Find where the given text appears and provide that cell's center as [X, Y] coordinate. 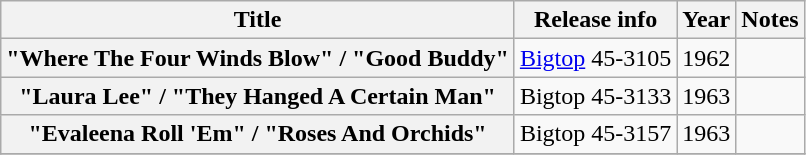
Bigtop 45-3133 [595, 96]
Notes [770, 20]
"Where The Four Winds Blow" / "Good Buddy" [258, 58]
Year [706, 20]
Release info [595, 20]
1962 [706, 58]
Bigtop 45-3105 [595, 58]
"Laura Lee" / "They Hanged A Certain Man" [258, 96]
Title [258, 20]
Bigtop 45-3157 [595, 134]
"Evaleena Roll 'Em" / "Roses And Orchids" [258, 134]
